Identify which cell holds the provided text, then report its (x, y) central coordinate. 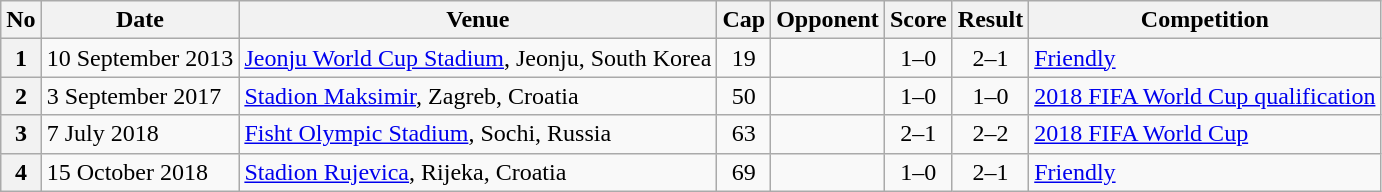
69 (744, 172)
2018 FIFA World Cup qualification (1205, 96)
Venue (478, 20)
2–2 (990, 134)
No (21, 20)
Stadion Rujevica, Rijeka, Croatia (478, 172)
7 July 2018 (140, 134)
15 October 2018 (140, 172)
2018 FIFA World Cup (1205, 134)
19 (744, 58)
10 September 2013 (140, 58)
Result (990, 20)
63 (744, 134)
4 (21, 172)
Opponent (828, 20)
Date (140, 20)
Cap (744, 20)
Score (918, 20)
50 (744, 96)
3 September 2017 (140, 96)
Fisht Olympic Stadium, Sochi, Russia (478, 134)
Competition (1205, 20)
Stadion Maksimir, Zagreb, Croatia (478, 96)
Jeonju World Cup Stadium, Jeonju, South Korea (478, 58)
1 (21, 58)
2 (21, 96)
3 (21, 134)
